Extract the (X, Y) coordinate from the center of the cell holding the provided text.  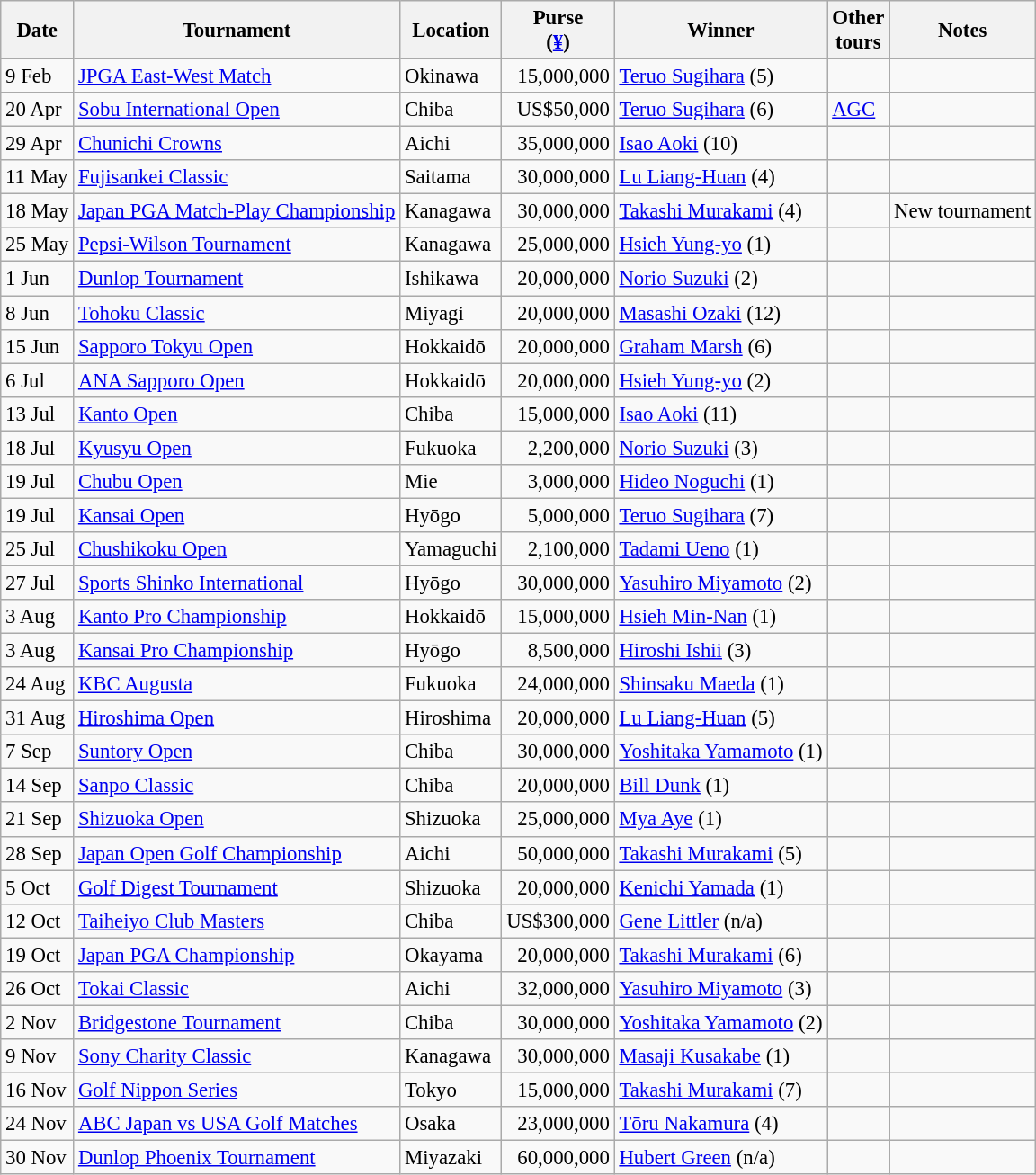
28 Sep (38, 853)
7 Sep (38, 752)
Mie (451, 482)
Masashi Ozaki (12) (721, 313)
2,200,000 (558, 448)
18 Jul (38, 448)
Yasuhiro Miyamoto (3) (721, 989)
Pepsi-Wilson Tournament (237, 245)
ABC Japan vs USA Golf Matches (237, 1124)
Location (451, 31)
Takashi Murakami (5) (721, 853)
2,100,000 (558, 549)
Tokyo (451, 1090)
Kanto Pro Championship (237, 617)
Dunlop Phoenix Tournament (237, 1158)
Teruo Sugihara (7) (721, 515)
Lu Liang-Huan (5) (721, 718)
Winner (721, 31)
Miyazaki (451, 1158)
Sapporo Tokyu Open (237, 346)
ANA Sapporo Open (237, 380)
Sanpo Classic (237, 786)
3,000,000 (558, 482)
Mya Aye (1) (721, 820)
Date (38, 31)
23,000,000 (558, 1124)
KBC Augusta (237, 684)
35,000,000 (558, 144)
Japan PGA Championship (237, 955)
Norio Suzuki (2) (721, 279)
31 Aug (38, 718)
Miyagi (451, 313)
Japan Open Golf Championship (237, 853)
24 Aug (38, 684)
32,000,000 (558, 989)
18 May (38, 211)
Okinawa (451, 76)
5 Oct (38, 887)
Saitama (451, 177)
Hsieh Yung-yo (2) (721, 380)
26 Oct (38, 989)
Tōru Nakamura (4) (721, 1124)
Kenichi Yamada (1) (721, 887)
60,000,000 (558, 1158)
Tohoku Classic (237, 313)
9 Nov (38, 1056)
Shizuoka Open (237, 820)
JPGA East-West Match (237, 76)
Taiheiyo Club Masters (237, 921)
Yasuhiro Miyamoto (2) (721, 583)
Okayama (451, 955)
Isao Aoki (10) (721, 144)
Teruo Sugihara (5) (721, 76)
Kanto Open (237, 414)
Ishikawa (451, 279)
US$50,000 (558, 110)
Yoshitaka Yamamoto (1) (721, 752)
Gene Littler (n/a) (721, 921)
50,000,000 (558, 853)
Fujisankei Classic (237, 177)
13 Jul (38, 414)
Takashi Murakami (6) (721, 955)
21 Sep (38, 820)
9 Feb (38, 76)
8,500,000 (558, 651)
Hiroshi Ishii (3) (721, 651)
Othertours (858, 31)
16 Nov (38, 1090)
8 Jun (38, 313)
Takashi Murakami (7) (721, 1090)
Shinsaku Maeda (1) (721, 684)
Hsieh Min-Nan (1) (721, 617)
Hideo Noguchi (1) (721, 482)
Tadami Ueno (1) (721, 549)
Tournament (237, 31)
Golf Digest Tournament (237, 887)
US$300,000 (558, 921)
15 Jun (38, 346)
Yoshitaka Yamamoto (2) (721, 1022)
5,000,000 (558, 515)
Chubu Open (237, 482)
12 Oct (38, 921)
6 Jul (38, 380)
25 May (38, 245)
11 May (38, 177)
New tournament (962, 211)
Norio Suzuki (3) (721, 448)
Chushikoku Open (237, 549)
25 Jul (38, 549)
Bridgestone Tournament (237, 1022)
Lu Liang-Huan (4) (721, 177)
Yamaguchi (451, 549)
24 Nov (38, 1124)
Japan PGA Match-Play Championship (237, 211)
Chunichi Crowns (237, 144)
Isao Aoki (11) (721, 414)
Hubert Green (n/a) (721, 1158)
Suntory Open (237, 752)
Hiroshima Open (237, 718)
27 Jul (38, 583)
29 Apr (38, 144)
Takashi Murakami (4) (721, 211)
Sony Charity Classic (237, 1056)
Kyusyu Open (237, 448)
Notes (962, 31)
19 Oct (38, 955)
Hiroshima (451, 718)
Kansai Pro Championship (237, 651)
14 Sep (38, 786)
Purse(¥) (558, 31)
Kansai Open (237, 515)
Golf Nippon Series (237, 1090)
AGC (858, 110)
30 Nov (38, 1158)
Teruo Sugihara (6) (721, 110)
Hsieh Yung-yo (1) (721, 245)
20 Apr (38, 110)
Osaka (451, 1124)
Masaji Kusakabe (1) (721, 1056)
Graham Marsh (6) (721, 346)
Sobu International Open (237, 110)
2 Nov (38, 1022)
Dunlop Tournament (237, 279)
24,000,000 (558, 684)
Bill Dunk (1) (721, 786)
Tokai Classic (237, 989)
Sports Shinko International (237, 583)
1 Jun (38, 279)
